Output the (X, Y) coordinate of the center of the cell containing the given text.  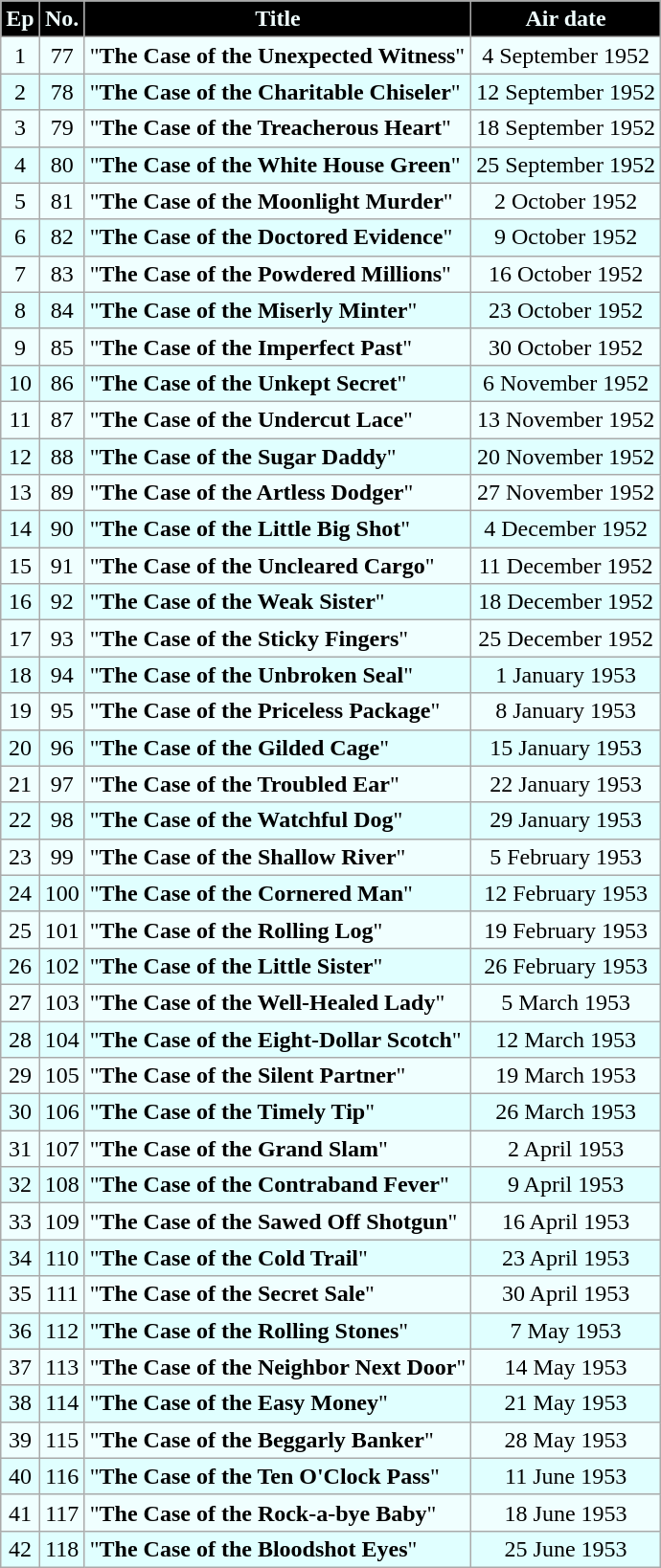
15 (20, 566)
18 (20, 675)
26 February 1953 (566, 966)
106 (61, 1112)
85 (61, 347)
29 January 1953 (566, 820)
"The Case of the Ten O'Clock Pass" (278, 1476)
"The Case of the White House Green" (278, 165)
96 (61, 748)
"The Case of the Watchful Dog" (278, 820)
25 December 1952 (566, 638)
38 (20, 1403)
34 (20, 1258)
"The Case of the Sugar Daddy" (278, 457)
16 October 1952 (566, 274)
77 (61, 56)
"The Case of the Uncleared Cargo" (278, 566)
23 (20, 857)
2 April 1953 (566, 1149)
5 February 1953 (566, 857)
11 June 1953 (566, 1476)
115 (61, 1440)
14 May 1953 (566, 1367)
"The Case of the Beggarly Banker" (278, 1440)
1 (20, 56)
"The Case of the Silent Partner" (278, 1076)
7 (20, 274)
103 (61, 1002)
11 December 1952 (566, 566)
32 (20, 1185)
90 (61, 529)
"The Case of the Sticky Fingers" (278, 638)
26 March 1953 (566, 1112)
No. (61, 19)
80 (61, 165)
5 (20, 201)
110 (61, 1258)
100 (61, 893)
88 (61, 457)
"The Case of the Grand Slam" (278, 1149)
"The Case of the Contraband Fever" (278, 1185)
97 (61, 784)
"The Case of the Rolling Stones" (278, 1331)
19 (20, 711)
107 (61, 1149)
16 April 1953 (566, 1221)
93 (61, 638)
42 (20, 1549)
"The Case of the Imperfect Past" (278, 347)
118 (61, 1549)
2 (20, 92)
25 (20, 930)
82 (61, 237)
8 (20, 310)
"The Case of the Rock-a-bye Baby" (278, 1512)
112 (61, 1331)
"The Case of the Weak Sister" (278, 602)
"The Case of the Moonlight Murder" (278, 201)
20 (20, 748)
21 (20, 784)
"The Case of the Doctored Evidence" (278, 237)
98 (61, 820)
36 (20, 1331)
87 (61, 419)
"The Case of the Little Big Shot" (278, 529)
"The Case of the Bloodshot Eyes" (278, 1549)
18 September 1952 (566, 128)
"The Case of the Cold Trail" (278, 1258)
19 February 1953 (566, 930)
13 November 1952 (566, 419)
33 (20, 1221)
12 September 1952 (566, 92)
"The Case of the Shallow River" (278, 857)
25 June 1953 (566, 1549)
28 May 1953 (566, 1440)
21 May 1953 (566, 1403)
4 (20, 165)
25 September 1952 (566, 165)
18 December 1952 (566, 602)
6 (20, 237)
117 (61, 1512)
30 (20, 1112)
"The Case of the Neighbor Next Door" (278, 1367)
"The Case of the Charitable Chiseler" (278, 92)
17 (20, 638)
95 (61, 711)
"The Case of the Priceless Package" (278, 711)
4 September 1952 (566, 56)
30 October 1952 (566, 347)
27 November 1952 (566, 493)
9 April 1953 (566, 1185)
12 February 1953 (566, 893)
99 (61, 857)
11 (20, 419)
92 (61, 602)
"The Case of the Troubled Ear" (278, 784)
109 (61, 1221)
8 January 1953 (566, 711)
24 (20, 893)
"The Case of the Cornered Man" (278, 893)
41 (20, 1512)
81 (61, 201)
Air date (566, 19)
10 (20, 383)
"The Case of the Treacherous Heart" (278, 128)
"The Case of the Sawed Off Shotgun" (278, 1221)
13 (20, 493)
101 (61, 930)
30 April 1953 (566, 1294)
89 (61, 493)
Title (278, 19)
84 (61, 310)
22 (20, 820)
12 (20, 457)
"The Case of the Secret Sale" (278, 1294)
35 (20, 1294)
1 January 1953 (566, 675)
9 (20, 347)
31 (20, 1149)
105 (61, 1076)
111 (61, 1294)
28 (20, 1039)
"The Case of the Eight-Dollar Scotch" (278, 1039)
22 January 1953 (566, 784)
27 (20, 1002)
"The Case of the Undercut Lace" (278, 419)
9 October 1952 (566, 237)
"The Case of the Unbroken Seal" (278, 675)
Ep (20, 19)
4 December 1952 (566, 529)
86 (61, 383)
108 (61, 1185)
"The Case of the Artless Dodger" (278, 493)
14 (20, 529)
26 (20, 966)
104 (61, 1039)
"The Case of the Unkept Secret" (278, 383)
39 (20, 1440)
6 November 1952 (566, 383)
37 (20, 1367)
91 (61, 566)
20 November 1952 (566, 457)
94 (61, 675)
12 March 1953 (566, 1039)
3 (20, 128)
"The Case of the Easy Money" (278, 1403)
"The Case of the Well-Healed Lady" (278, 1002)
79 (61, 128)
114 (61, 1403)
2 October 1952 (566, 201)
116 (61, 1476)
40 (20, 1476)
"The Case of the Rolling Log" (278, 930)
23 April 1953 (566, 1258)
113 (61, 1367)
15 January 1953 (566, 748)
102 (61, 966)
18 June 1953 (566, 1512)
5 March 1953 (566, 1002)
29 (20, 1076)
"The Case of the Timely Tip" (278, 1112)
"The Case of the Gilded Cage" (278, 748)
"The Case of the Unexpected Witness" (278, 56)
7 May 1953 (566, 1331)
23 October 1952 (566, 310)
"The Case of the Powdered Millions" (278, 274)
16 (20, 602)
19 March 1953 (566, 1076)
"The Case of the Little Sister" (278, 966)
83 (61, 274)
"The Case of the Miserly Minter" (278, 310)
78 (61, 92)
